Detect which cell encompasses the target text, then output its [x, y] center coordinate. 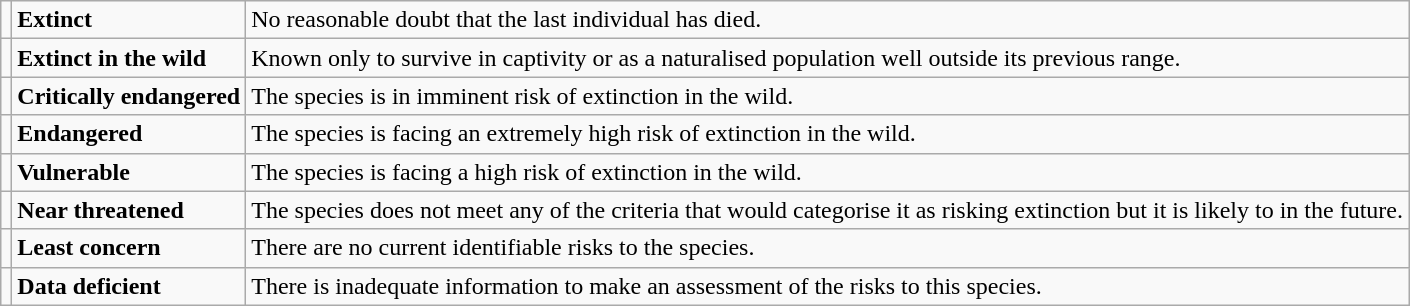
Extinct in the wild [129, 58]
The species is in imminent risk of extinction in the wild. [828, 96]
No reasonable doubt that the last individual has died. [828, 20]
There is inadequate information to make an assessment of the risks to this species. [828, 286]
The species is facing an extremely high risk of extinction in the wild. [828, 134]
Extinct [129, 20]
The species is facing a high risk of extinction in the wild. [828, 172]
Critically endangered [129, 96]
Endangered [129, 134]
Data deficient [129, 286]
Near threatened [129, 210]
The species does not meet any of the criteria that would categorise it as risking extinction but it is likely to in the future. [828, 210]
There are no current identifiable risks to the species. [828, 248]
Known only to survive in captivity or as a naturalised population well outside its previous range. [828, 58]
Least concern [129, 248]
Vulnerable [129, 172]
